Return the [x, y] coordinate for the center point of the cell that contains the specified text.  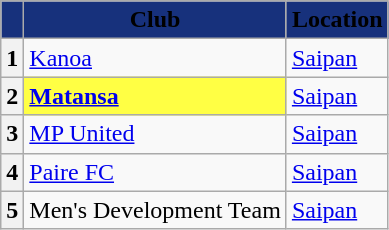
2 [12, 96]
Club [156, 20]
MP United [156, 134]
Location [337, 20]
Matansa [156, 96]
1 [12, 58]
Paire FC [156, 172]
3 [12, 134]
Men's Development Team [156, 210]
5 [12, 210]
4 [12, 172]
Kanoa [156, 58]
